Extract the [x, y] coordinate from the center of the cell holding the provided text.  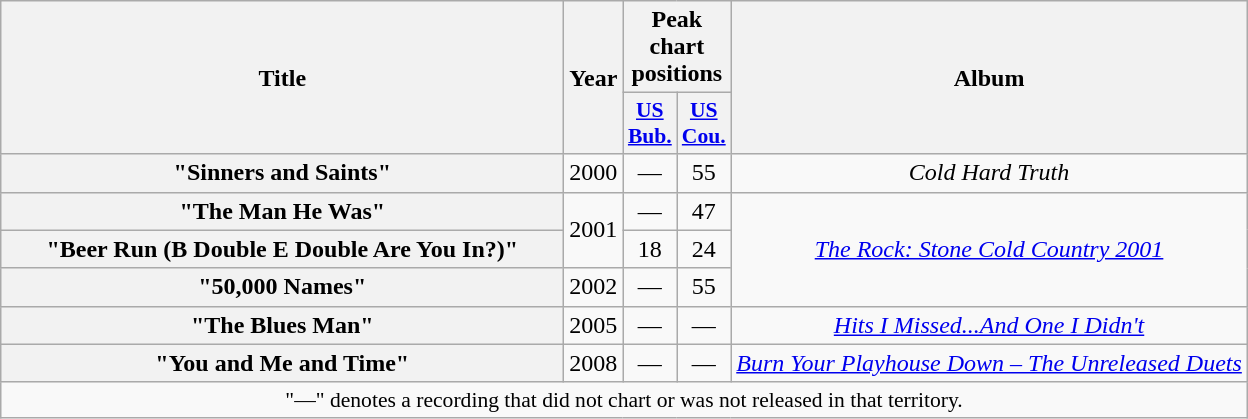
USBub. [650, 124]
47 [704, 211]
2008 [594, 363]
Album [990, 78]
Peak chartpositions [677, 47]
Year [594, 78]
24 [704, 249]
USCou. [704, 124]
2002 [594, 287]
2001 [594, 230]
Title [282, 78]
"50,000 Names" [282, 287]
"Sinners and Saints" [282, 173]
2000 [594, 173]
"The Man He Was" [282, 211]
18 [650, 249]
"Beer Run (B Double E Double Are You In?)" [282, 249]
"The Blues Man" [282, 325]
Hits I Missed...And One I Didn't [990, 325]
"You and Me and Time" [282, 363]
2005 [594, 325]
Cold Hard Truth [990, 173]
Burn Your Playhouse Down – The Unreleased Duets [990, 363]
The Rock: Stone Cold Country 2001 [990, 249]
"—" denotes a recording that did not chart or was not released in that territory. [624, 400]
